Provide the (x, y) coordinate of the cell's center where the given text is located.  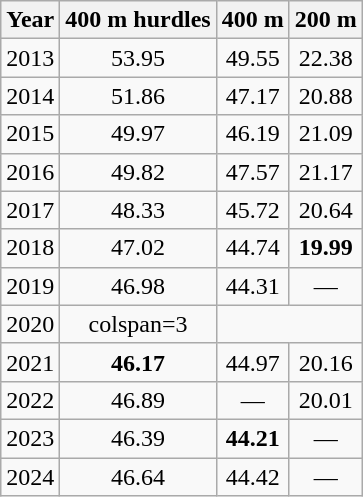
20.64 (326, 210)
44.21 (252, 438)
46.19 (252, 134)
2018 (30, 248)
2022 (30, 400)
200 m (326, 20)
46.39 (138, 438)
44.97 (252, 362)
49.55 (252, 58)
46.89 (138, 400)
49.97 (138, 134)
46.98 (138, 286)
21.09 (326, 134)
2019 (30, 286)
53.95 (138, 58)
20.88 (326, 96)
47.57 (252, 172)
44.74 (252, 248)
2016 (30, 172)
2014 (30, 96)
2021 (30, 362)
Year (30, 20)
45.72 (252, 210)
46.64 (138, 477)
colspan=3 (138, 324)
47.17 (252, 96)
47.02 (138, 248)
2015 (30, 134)
2017 (30, 210)
20.01 (326, 400)
51.86 (138, 96)
2023 (30, 438)
19.99 (326, 248)
49.82 (138, 172)
400 m (252, 20)
2020 (30, 324)
48.33 (138, 210)
46.17 (138, 362)
2024 (30, 477)
2013 (30, 58)
20.16 (326, 362)
22.38 (326, 58)
44.42 (252, 477)
44.31 (252, 286)
21.17 (326, 172)
400 m hurdles (138, 20)
